Return [x, y] of the center of cell containing provided text 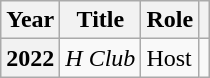
2022 [30, 58]
Title [100, 20]
Role [170, 20]
Year [30, 20]
H Club [100, 58]
Host [170, 58]
